Identify which cell holds the provided text, then report its (x, y) central coordinate. 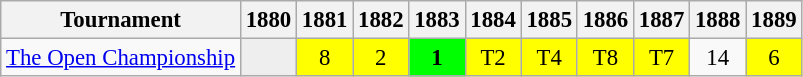
1 (437, 58)
1888 (718, 20)
2 (381, 58)
1883 (437, 20)
1885 (549, 20)
Tournament (121, 20)
T2 (493, 58)
6 (774, 58)
1887 (661, 20)
The Open Championship (121, 58)
T7 (661, 58)
8 (325, 58)
1889 (774, 20)
1884 (493, 20)
1880 (268, 20)
T8 (605, 58)
1882 (381, 20)
1881 (325, 20)
1886 (605, 20)
14 (718, 58)
T4 (549, 58)
